Return the [x, y] coordinate for the center point of the cell that contains the specified text.  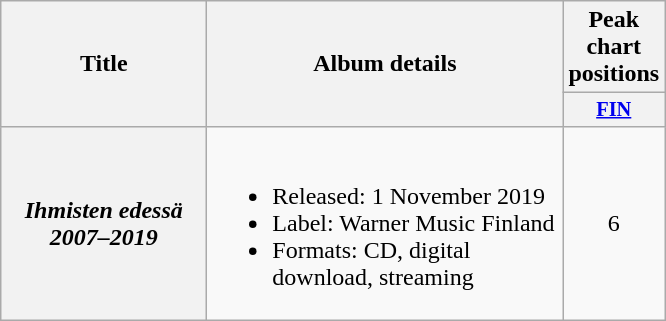
FIN [614, 110]
Released: 1 November 2019Label: Warner Music FinlandFormats: CD, digital download, streaming [385, 223]
Album details [385, 64]
Ihmisten edessä 2007–2019 [104, 223]
Peak chart positions [614, 47]
Title [104, 64]
6 [614, 223]
